Identify which cell holds the provided text, then report its [X, Y] central coordinate. 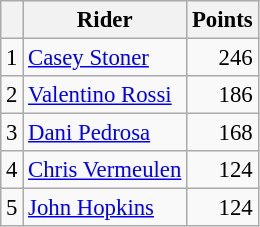
Dani Pedrosa [105, 133]
168 [222, 133]
2 [12, 95]
Points [222, 20]
John Hopkins [105, 208]
Casey Stoner [105, 58]
246 [222, 58]
Chris Vermeulen [105, 170]
186 [222, 95]
3 [12, 133]
5 [12, 208]
1 [12, 58]
Rider [105, 20]
Valentino Rossi [105, 95]
4 [12, 170]
